Return the (X, Y) coordinate for the center point of the cell that contains the specified text.  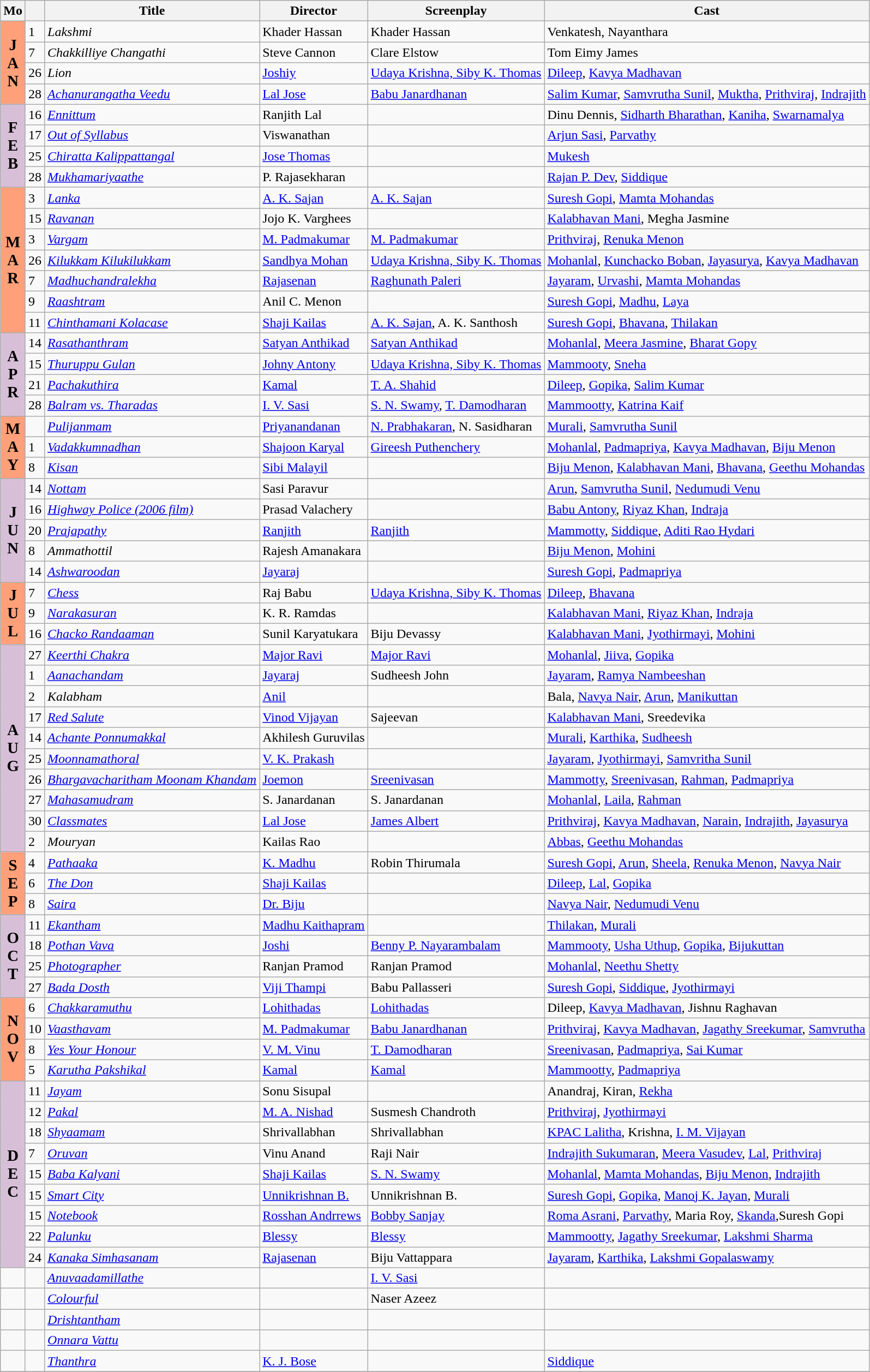
Title (152, 11)
OCT (13, 956)
Cast (707, 11)
MAR (13, 260)
Naser Azeez (456, 1299)
Mohanlal, Jiiva, Gopika (707, 655)
N. Prabhakaran, N. Sasidharan (456, 426)
Venkatesh, Nayanthara (707, 32)
Prithviraj, Kavya Madhavan, Jagathy Sreekumar, Samvrutha (707, 1029)
Raji Nair (456, 1153)
Anandraj, Kiran, Rekha (707, 1091)
Biju Vattappara (456, 1257)
Suresh Gopi, Siddique, Jyothirmayi (707, 987)
Classmates (152, 821)
Thilakan, Murali (707, 925)
4 (35, 862)
Rasathanthram (152, 343)
Murali, Samvrutha Sunil (707, 426)
Mammootty, Padmapriya (707, 1070)
Chakkaramuthu (152, 1008)
Navya Nair, Nedumudi Venu (707, 904)
Onnara Vattu (152, 1340)
K. R. Ramdas (314, 613)
Mohanlal, Meera Jasmine, Bharat Gopy (707, 343)
Mammooty, Usha Uthup, Gopika, Bijukuttan (707, 946)
Mouryan (152, 842)
DEC (13, 1174)
Suresh Gopi, Arun, Sheela, Renuka Menon, Navya Nair (707, 862)
Kalabhavan Mani, Sreedevika (707, 717)
Raghunath Paleri (456, 281)
Rosshan Andrrews (314, 1215)
10 (35, 1029)
Dinu Dennis, Sidharth Bharathan, Kaniha, Swarnamalya (707, 115)
Pothan Vava (152, 946)
Moonnamathoral (152, 759)
20 (35, 530)
Biju Menon, Kalabhavan Mani, Bhavana, Geethu Mohandas (707, 468)
Viji Thampi (314, 987)
Nottam (152, 488)
Susmesh Chandroth (456, 1112)
Joshi (314, 946)
Murali, Karthika, Sudheesh (707, 738)
Kalabhavan Mani, Jyothirmayi, Mohini (707, 634)
K. Madhu (314, 862)
Colourful (152, 1299)
Mohanlal, Padmapriya, Kavya Madhavan, Biju Menon (707, 447)
Sreenivasan (456, 779)
Pathaaka (152, 862)
Prithviraj, Jyothirmayi (707, 1112)
Mohanlal, Laila, Rahman (707, 800)
Prithviraj, Renuka Menon (707, 239)
Mukhamariyaathe (152, 177)
22 (35, 1236)
Mammotty, Sreenivasan, Rahman, Padmapriya (707, 779)
Suresh Gopi, Gopika, Manoj K. Jayan, Murali (707, 1195)
Jayam (152, 1091)
Kalabhavan Mani, Riyaz Khan, Indraja (707, 613)
V. M. Vinu (314, 1049)
Biju Devassy (456, 634)
Vadakkumnadhan (152, 447)
Anil (314, 696)
Sandhya Mohan (314, 260)
S. N. Swamy, T. Damodharan (456, 405)
Director (314, 11)
Kisan (152, 468)
Mohanlal, Mamta Mohandas, Biju Menon, Indrajith (707, 1174)
Ashwaroodan (152, 571)
Saira (152, 904)
Joemon (314, 779)
Madhu Kaithapram (314, 925)
Chess (152, 592)
Suresh Gopi, Mamta Mohandas (707, 198)
Sonu Sisupal (314, 1091)
T. Damodharan (456, 1049)
30 (35, 821)
V. K. Prakash (314, 759)
Prajapathy (152, 530)
Lakshmi (152, 32)
Baba Kalyani (152, 1174)
Arjun Sasi, Parvathy (707, 135)
Sudheesh John (456, 676)
Rajan P. Dev, Siddique (707, 177)
Priyanandanan (314, 426)
Mammotty, Siddique, Aditi Rao Hydari (707, 530)
Ammathottil (152, 551)
AUG (13, 749)
Roma Asrani, Parvathy, Maria Roy, Skanda,Suresh Gopi (707, 1215)
Mahasamudram (152, 800)
12 (35, 1112)
Sajeevan (456, 717)
FEB (13, 146)
Thuruppu Gulan (152, 364)
Palunku (152, 1236)
Anuvaadamillathe (152, 1278)
Vaasthavam (152, 1029)
Mammootty, Katrina Kaif (707, 405)
KPAC Lalitha, Krishna, I. M. Vijayan (707, 1132)
Suresh Gopi, Bhavana, Thilakan (707, 323)
Kalabham (152, 696)
Biju Menon, Mohini (707, 551)
Johny Antony (314, 364)
K. J. Bose (314, 1361)
Salim Kumar, Samvrutha Sunil, Muktha, Prithviraj, Indrajith (707, 94)
Steve Cannon (314, 52)
Kalabhavan Mani, Megha Jasmine (707, 218)
Kanaka Simhasanam (152, 1257)
S. N. Swamy (456, 1174)
Aanachandam (152, 676)
Pulijanmam (152, 426)
Yes Your Honour (152, 1049)
Notebook (152, 1215)
Mukesh (707, 156)
Vinu Anand (314, 1153)
Raj Babu (314, 592)
Mo (13, 11)
Smart City (152, 1195)
Chacko Randaaman (152, 634)
Mammootty, Jagathy Sreekumar, Lakshmi Sharma (707, 1236)
Raashtram (152, 302)
Bala, Navya Nair, Arun, Manikuttan (707, 696)
P. Rajasekharan (314, 177)
Jayaram, Ramya Nambeeshan (707, 676)
Rajesh Amanakara (314, 551)
Viswanathan (314, 135)
Highway Police (2006 film) (152, 509)
Kilukkam Kilukilukkam (152, 260)
21 (35, 385)
Dr. Biju (314, 904)
James Albert (456, 821)
NOV (13, 1039)
Gireesh Puthenchery (456, 447)
Out of Syllabus (152, 135)
Prasad Valachery (314, 509)
Dileep, Kavya Madhavan (707, 73)
Sasi Paravur (314, 488)
Ravanan (152, 218)
MAY (13, 447)
24 (35, 1257)
JAN (13, 63)
JUL (13, 613)
Jayaram, Urvashi, Mamta Mohandas (707, 281)
Dileep, Kavya Madhavan, Jishnu Raghavan (707, 1008)
Narakasuran (152, 613)
Chinthamani Kolacase (152, 323)
Suresh Gopi, Madhu, Laya (707, 302)
Mammooty, Sneha (707, 364)
Jojo K. Varghees (314, 218)
Chiratta Kalippattangal (152, 156)
Jose Thomas (314, 156)
Madhuchandralekha (152, 281)
Abbas, Geethu Mohandas (707, 842)
Mohanlal, Kunchacko Boban, Jayasurya, Kavya Madhavan (707, 260)
Bobby Sanjay (456, 1215)
Shajoon Karyal (314, 447)
Dileep, Bhavana (707, 592)
Dileep, Gopika, Salim Kumar (707, 385)
Lanka (152, 198)
A. K. Sajan, A. K. Santhosh (456, 323)
Babu Antony, Riyaz Khan, Indraja (707, 509)
5 (35, 1070)
Benny P. Nayarambalam (456, 946)
Prithviraj, Kavya Madhavan, Narain, Indrajith, Jayasurya (707, 821)
Ennittum (152, 115)
Tom Eimy James (707, 52)
Screenplay (456, 11)
Suresh Gopi, Padmapriya (707, 571)
Red Salute (152, 717)
Sunil Karyatukara (314, 634)
Babu Pallasseri (456, 987)
Keerthi Chakra (152, 655)
M. A. Nishad (314, 1112)
Siddique (707, 1361)
Ranjith Lal (314, 115)
Thanthra (152, 1361)
Pakal (152, 1112)
JUN (13, 530)
Drishtantham (152, 1320)
Lion (152, 73)
Akhilesh Guruvilas (314, 738)
Arun, Samvrutha Sunil, Nedumudi Venu (707, 488)
APR (13, 374)
Achanurangatha Veedu (152, 94)
Anil C. Menon (314, 302)
Photographer (152, 967)
Balram vs. Tharadas (152, 405)
Robin Thirumala (456, 862)
Chakkilliye Changathi (152, 52)
The Don (152, 883)
Karutha Pakshikal (152, 1070)
Shyaamam (152, 1132)
Mohanlal, Neethu Shetty (707, 967)
Bada Dosth (152, 987)
T. A. Shahid (456, 385)
Kailas Rao (314, 842)
Bhargavacharitham Moonam Khandam (152, 779)
Dileep, Lal, Gopika (707, 883)
Jayaram, Jyothirmayi, Samvritha Sunil (707, 759)
Indrajith Sukumaran, Meera Vasudev, Lal, Prithviraj (707, 1153)
Clare Elstow (456, 52)
Sreenivasan, Padmapriya, Sai Kumar (707, 1049)
Jayaram, Karthika, Lakshmi Gopalaswamy (707, 1257)
Vargam (152, 239)
Joshiy (314, 73)
SEP (13, 883)
Sibi Malayil (314, 468)
Vinod Vijayan (314, 717)
Pachakuthira (152, 385)
Oruvan (152, 1153)
Achante Ponnumakkal (152, 738)
Ekantham (152, 925)
